Extract the (X, Y) coordinate from the center of the cell holding the provided text.  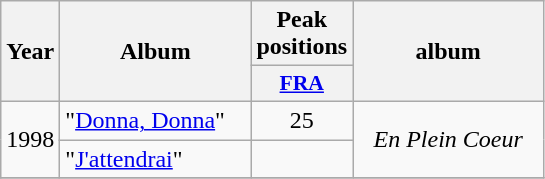
FRA (302, 84)
1998 (30, 139)
"J'attendrai" (156, 159)
En Plein Coeur (448, 139)
album (448, 52)
"Donna, Donna" (156, 120)
Peak positions (302, 34)
25 (302, 120)
Album (156, 52)
Year (30, 52)
